Pinpoint the cell where the given text exists, returning its [x, y] midpoint coordinate. 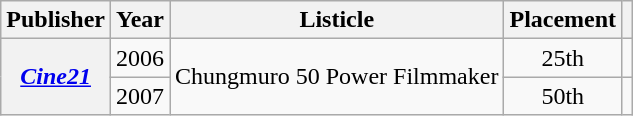
Listicle [337, 20]
Placement [563, 20]
Publisher [56, 20]
Year [140, 20]
Cine21 [56, 77]
50th [563, 96]
25th [563, 58]
Chungmuro 50 Power Filmmaker [337, 77]
2006 [140, 58]
2007 [140, 96]
